Capture the cell that displays the provided text and extract its [X, Y] central coordinate. 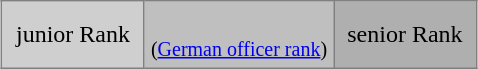
junior Rank [73, 35]
senior Rank [405, 35]
(German officer rank) [239, 35]
